Locate the cell with the specified text and output its [x, y] center coordinate. 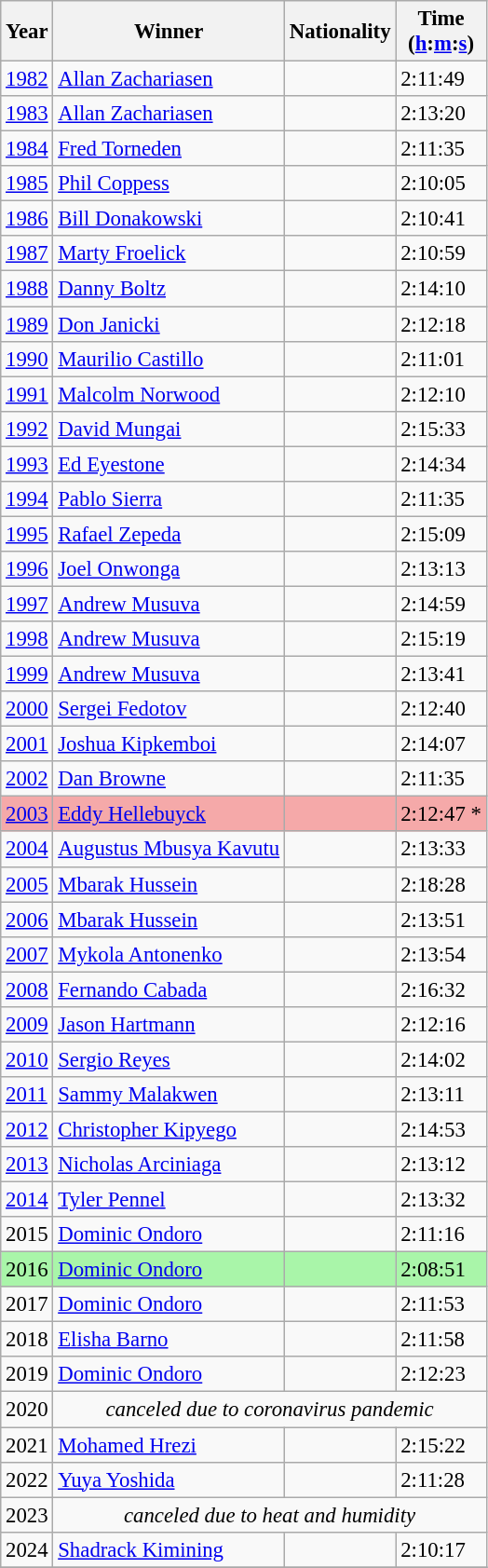
2016 [27, 1270]
Elisha Barno [169, 1340]
Dan Browne [169, 779]
2:13:11 [441, 1095]
Nationality [339, 32]
Fernando Cabada [169, 989]
2002 [27, 779]
1989 [27, 324]
2022 [27, 1479]
2015 [27, 1234]
2:18:28 [441, 884]
1987 [27, 254]
Joel Onwonga [169, 569]
1990 [27, 359]
2009 [27, 1025]
2:08:51 [441, 1270]
2:14:10 [441, 289]
Jason Hartmann [169, 1025]
1993 [27, 464]
2:14:07 [441, 744]
Fred Torneden [169, 149]
Malcolm Norwood [169, 394]
2:15:22 [441, 1445]
2:10:05 [441, 184]
2:10:41 [441, 219]
2:11:49 [441, 79]
2013 [27, 1165]
2014 [27, 1200]
1999 [27, 675]
2007 [27, 954]
2:10:59 [441, 254]
2012 [27, 1129]
Joshua Kipkemboi [169, 744]
2:13:51 [441, 920]
2:12:47 * [441, 814]
1996 [27, 569]
Sergei Fedotov [169, 709]
2:13:33 [441, 850]
Ed Eyestone [169, 464]
Mohamed Hrezi [169, 1445]
2004 [27, 850]
Sammy Malakwen [169, 1095]
Yuya Yoshida [169, 1479]
canceled due to coronavirus pandemic [270, 1410]
2:14:34 [441, 464]
2011 [27, 1095]
2017 [27, 1304]
2:13:20 [441, 114]
2:14:02 [441, 1059]
2024 [27, 1549]
Mykola Antonenko [169, 954]
Year [27, 32]
2:13:13 [441, 569]
1983 [27, 114]
Eddy Hellebuyck [169, 814]
Christopher Kipyego [169, 1129]
1995 [27, 534]
1994 [27, 499]
1998 [27, 639]
2:13:54 [441, 954]
2:13:41 [441, 675]
1984 [27, 149]
2001 [27, 744]
Danny Boltz [169, 289]
Sergio Reyes [169, 1059]
1992 [27, 429]
2:11:16 [441, 1234]
Winner [169, 32]
Tyler Pennel [169, 1200]
2:11:53 [441, 1304]
2:15:19 [441, 639]
David Mungai [169, 429]
Nicholas Arciniaga [169, 1165]
2:12:23 [441, 1374]
Bill Donakowski [169, 219]
1982 [27, 79]
Marty Froelick [169, 254]
1986 [27, 219]
2006 [27, 920]
Rafael Zepeda [169, 534]
2023 [27, 1515]
2018 [27, 1340]
Time(h:m:s) [441, 32]
1991 [27, 394]
2:13:32 [441, 1200]
Pablo Sierra [169, 499]
Augustus Mbusya Kavutu [169, 850]
1997 [27, 604]
Maurilio Castillo [169, 359]
2:16:32 [441, 989]
canceled due to heat and humidity [270, 1515]
2:10:17 [441, 1549]
Shadrack Kimining [169, 1549]
Don Janicki [169, 324]
Phil Coppess [169, 184]
2005 [27, 884]
2:12:10 [441, 394]
2:13:12 [441, 1165]
2010 [27, 1059]
1985 [27, 184]
2:12:18 [441, 324]
2:11:58 [441, 1340]
2003 [27, 814]
2:15:33 [441, 429]
2:11:01 [441, 359]
2:12:40 [441, 709]
2020 [27, 1410]
2:14:53 [441, 1129]
2021 [27, 1445]
2:11:28 [441, 1479]
2008 [27, 989]
2019 [27, 1374]
2:14:59 [441, 604]
2:12:16 [441, 1025]
2000 [27, 709]
1988 [27, 289]
2:15:09 [441, 534]
